Return (x, y) of the center of cell containing provided text 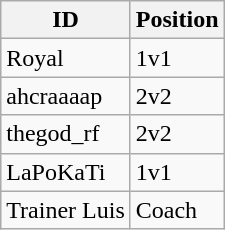
Trainer Luis (66, 210)
ahcraaaap (66, 96)
thegod_rf (66, 134)
Position (177, 20)
ID (66, 20)
Coach (177, 210)
LaPoKaTi (66, 172)
Royal (66, 58)
